Locate the cell with the specified text and output its (x, y) center coordinate. 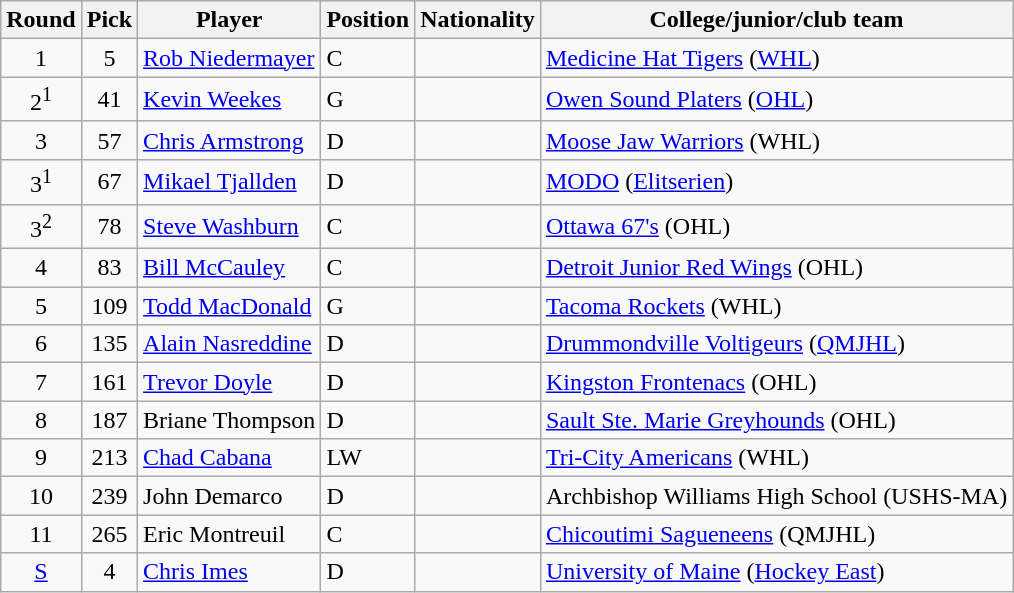
Eric Montreuil (230, 534)
239 (109, 496)
83 (109, 268)
57 (109, 140)
Chris Armstrong (230, 140)
78 (109, 226)
265 (109, 534)
Sault Ste. Marie Greyhounds (OHL) (776, 420)
135 (109, 344)
161 (109, 382)
Kingston Frontenacs (OHL) (776, 382)
Position (368, 20)
Player (230, 20)
Archbishop Williams High School (USHS-MA) (776, 496)
John Demarco (230, 496)
Ottawa 67's (OHL) (776, 226)
Todd MacDonald (230, 306)
67 (109, 182)
Chicoutimi Sagueneens (QMJHL) (776, 534)
College/junior/club team (776, 20)
41 (109, 100)
Tacoma Rockets (WHL) (776, 306)
7 (41, 382)
Detroit Junior Red Wings (OHL) (776, 268)
Briane Thompson (230, 420)
3 (41, 140)
S (41, 572)
21 (41, 100)
Drummondville Voltigeurs (QMJHL) (776, 344)
32 (41, 226)
Chad Cabana (230, 458)
Tri-City Americans (WHL) (776, 458)
1 (41, 58)
Alain Nasreddine (230, 344)
LW (368, 458)
Rob Niedermayer (230, 58)
10 (41, 496)
Owen Sound Platers (OHL) (776, 100)
187 (109, 420)
9 (41, 458)
Moose Jaw Warriors (WHL) (776, 140)
Mikael Tjallden (230, 182)
213 (109, 458)
Round (41, 20)
6 (41, 344)
Bill McCauley (230, 268)
8 (41, 420)
31 (41, 182)
11 (41, 534)
University of Maine (Hockey East) (776, 572)
Medicine Hat Tigers (WHL) (776, 58)
Pick (109, 20)
Kevin Weekes (230, 100)
109 (109, 306)
MODO (Elitserien) (776, 182)
Trevor Doyle (230, 382)
Steve Washburn (230, 226)
Chris Imes (230, 572)
Nationality (478, 20)
